Determine the (x, y) coordinate at the center of the cell enclosing the given text.  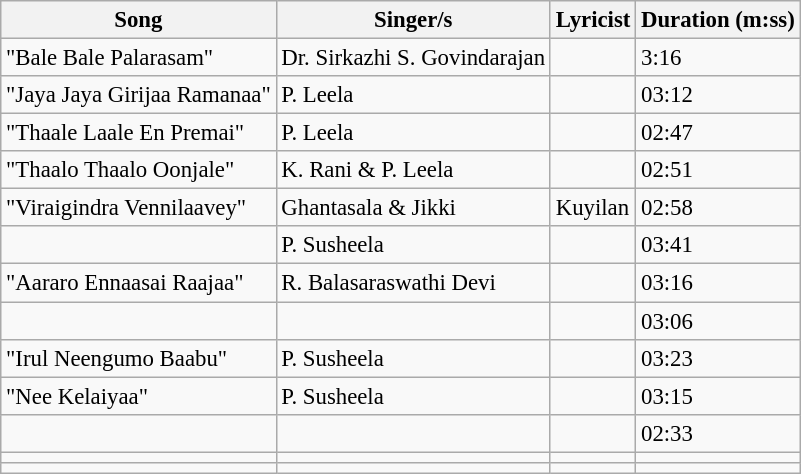
03:23 (718, 358)
"Aararo Ennaasai Raajaa" (138, 283)
02:58 (718, 208)
3:16 (718, 58)
Kuyilan (592, 208)
Duration (m:ss) (718, 20)
02:33 (718, 433)
"Viraigindra Vennilaavey" (138, 208)
03:12 (718, 95)
02:47 (718, 133)
K. Rani & P. Leela (413, 170)
"Thaalo Thaalo Oonjale" (138, 170)
Lyricist (592, 20)
"Jaya Jaya Girijaa Ramanaa" (138, 95)
03:06 (718, 321)
Singer/s (413, 20)
03:16 (718, 283)
"Irul Neengumo Baabu" (138, 358)
Song (138, 20)
02:51 (718, 170)
"Bale Bale Palarasam" (138, 58)
R. Balasaraswathi Devi (413, 283)
03:15 (718, 396)
Dr. Sirkazhi S. Govindarajan (413, 58)
Ghantasala & Jikki (413, 208)
03:41 (718, 245)
"Thaale Laale En Premai" (138, 133)
"Nee Kelaiyaa" (138, 396)
